From the cell containing the given text, extract its center point as [X, Y] coordinate. 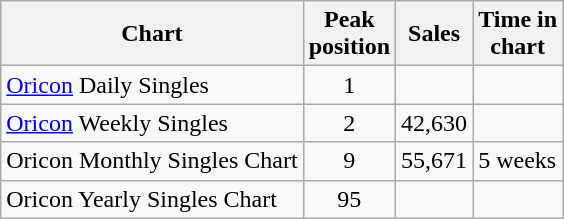
Peakposition [349, 34]
Sales [434, 34]
42,630 [434, 123]
5 weeks [518, 161]
Chart [152, 34]
Oricon Yearly Singles Chart [152, 199]
55,671 [434, 161]
2 [349, 123]
Oricon Daily Singles [152, 85]
1 [349, 85]
9 [349, 161]
Oricon Weekly Singles [152, 123]
95 [349, 199]
Oricon Monthly Singles Chart [152, 161]
Time inchart [518, 34]
